Determine the [x, y] coordinate at the center of the cell enclosing the given text.  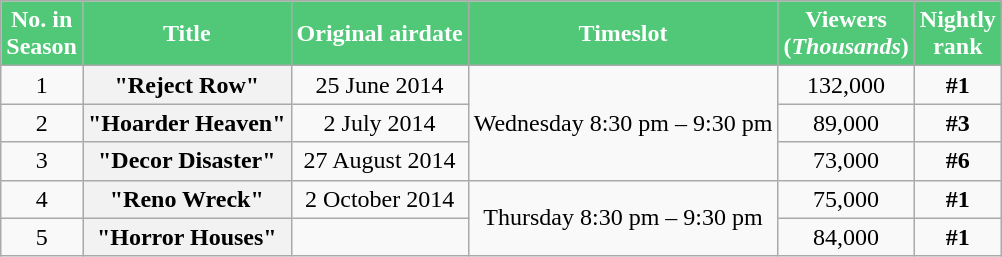
4 [42, 199]
"Hoarder Heaven" [186, 123]
Viewers(Thousands) [846, 34]
"Reno Wreck" [186, 199]
"Reject Row" [186, 85]
84,000 [846, 237]
27 August 2014 [380, 161]
73,000 [846, 161]
Original airdate [380, 34]
#3 [958, 123]
5 [42, 237]
2 [42, 123]
2 July 2014 [380, 123]
"Decor Disaster" [186, 161]
No. in Season [42, 34]
#6 [958, 161]
1 [42, 85]
132,000 [846, 85]
"Horror Houses" [186, 237]
Thursday 8:30 pm – 9:30 pm [623, 218]
3 [42, 161]
89,000 [846, 123]
Timeslot [623, 34]
Wednesday 8:30 pm – 9:30 pm [623, 123]
Title [186, 34]
2 October 2014 [380, 199]
75,000 [846, 199]
Nightlyrank [958, 34]
25 June 2014 [380, 85]
